Detect which cell encompasses the target text, then output its (x, y) center coordinate. 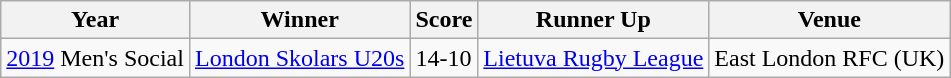
East London RFC (UK) (830, 58)
Winner (299, 20)
Score (444, 20)
Venue (830, 20)
14-10 (444, 58)
Year (96, 20)
Lietuva Rugby League (594, 58)
London Skolars U20s (299, 58)
2019 Men's Social (96, 58)
Runner Up (594, 20)
